Determine the [X, Y] coordinate at the center of the cell enclosing the given text.  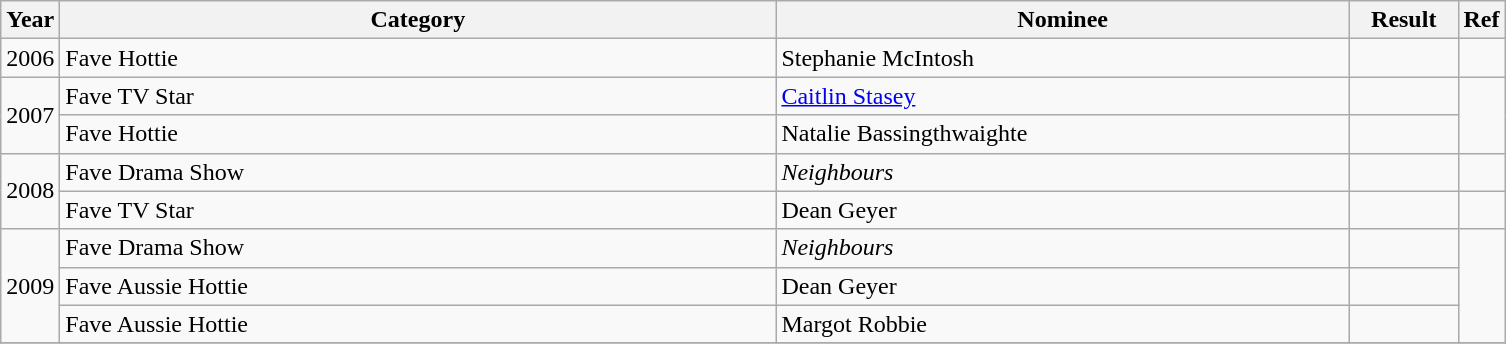
Stephanie McIntosh [1063, 58]
2006 [30, 58]
Year [30, 20]
2008 [30, 191]
Result [1404, 20]
Natalie Bassingthwaighte [1063, 134]
Ref [1482, 20]
Margot Robbie [1063, 324]
2007 [30, 115]
2009 [30, 286]
Category [418, 20]
Nominee [1063, 20]
Caitlin Stasey [1063, 96]
